Find where the given text appears and provide that cell's center as (X, Y) coordinate. 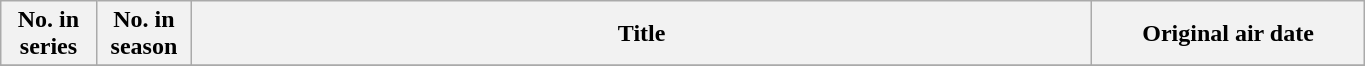
Title (642, 34)
No. inseason (144, 34)
No. inseries (48, 34)
Original air date (1228, 34)
